Provide the (x, y) coordinate of the cell's center where the given text is located.  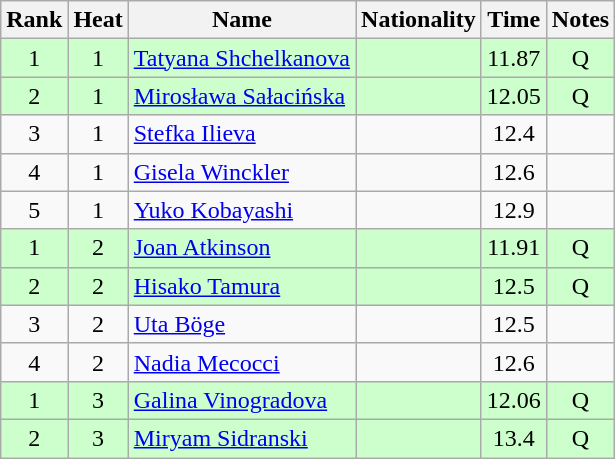
Joan Atkinson (242, 248)
Time (514, 20)
Stefka Ilieva (242, 134)
Tatyana Shchelkanova (242, 58)
Miryam Sidranski (242, 438)
13.4 (514, 438)
Name (242, 20)
Nadia Mecocci (242, 362)
Galina Vinogradova (242, 400)
Mirosława Sałacińska (242, 96)
12.06 (514, 400)
Rank (34, 20)
Heat (98, 20)
12.4 (514, 134)
11.87 (514, 58)
Nationality (419, 20)
5 (34, 210)
Notes (580, 20)
12.05 (514, 96)
Hisako Tamura (242, 286)
Gisela Winckler (242, 172)
12.9 (514, 210)
Yuko Kobayashi (242, 210)
Uta Böge (242, 324)
11.91 (514, 248)
